Search for the cell housing the specified text and yield its (x, y) center coordinate. 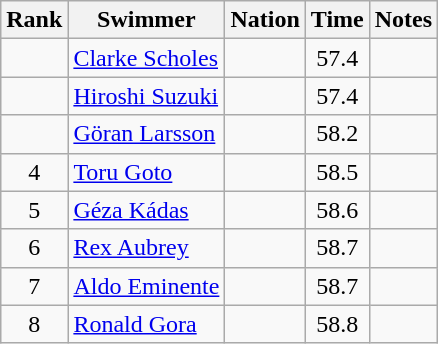
8 (34, 324)
6 (34, 248)
5 (34, 210)
Ronald Gora (146, 324)
Notes (403, 20)
7 (34, 286)
Göran Larsson (146, 134)
58.6 (337, 210)
58.2 (337, 134)
4 (34, 172)
58.5 (337, 172)
Swimmer (146, 20)
58.8 (337, 324)
Rank (34, 20)
Aldo Eminente (146, 286)
Géza Kádas (146, 210)
Clarke Scholes (146, 58)
Time (337, 20)
Hiroshi Suzuki (146, 96)
Toru Goto (146, 172)
Nation (265, 20)
Rex Aubrey (146, 248)
